Return [X, Y] of the center of cell containing provided text 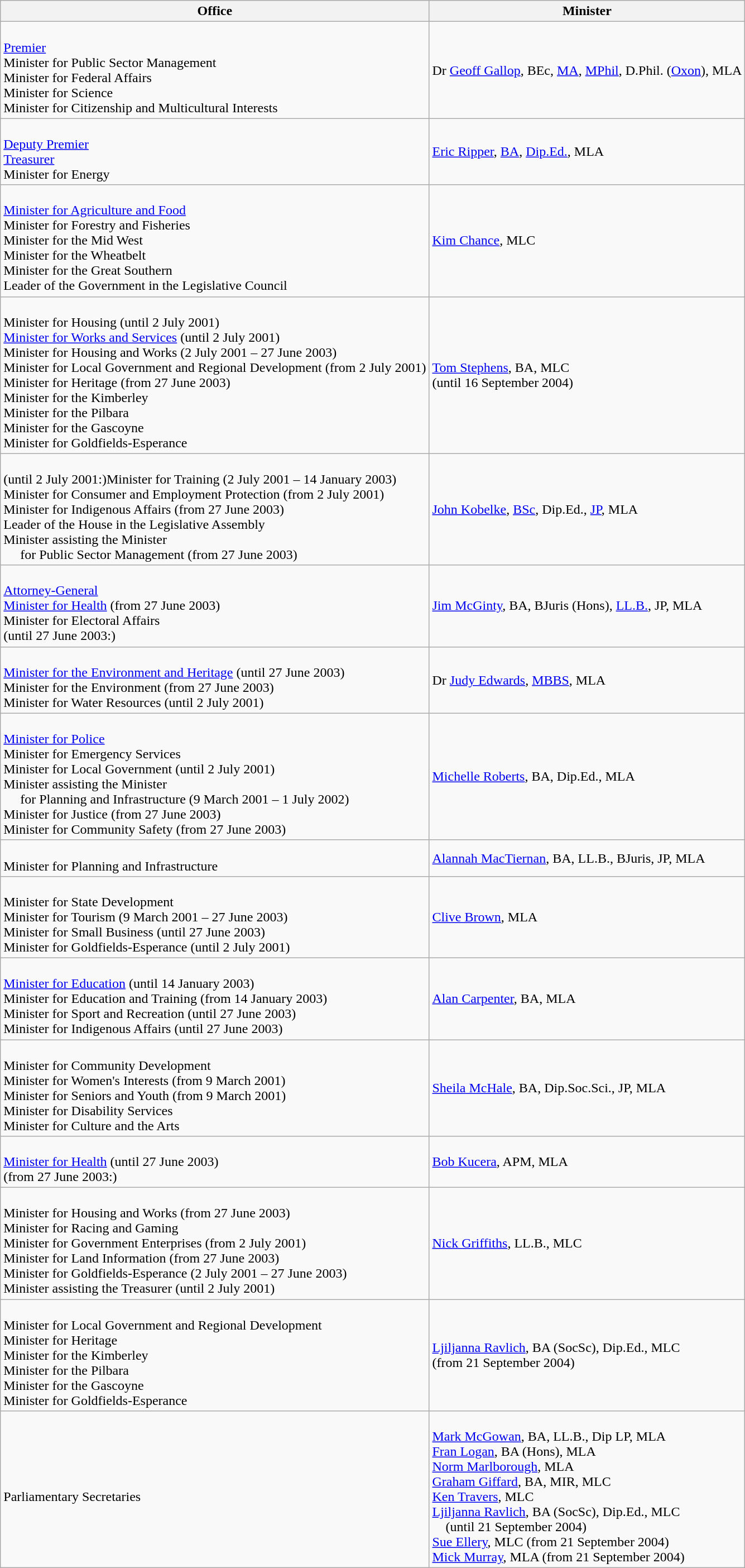
Deputy Premier Treasurer Minister for Energy [215, 152]
Dr Judy Edwards, MBBS, MLA [587, 680]
Bob Kucera, APM, MLA [587, 1162]
Sheila McHale, BA, Dip.Soc.Sci., JP, MLA [587, 1088]
Tom Stephens, BA, MLC(until 16 September 2004) [587, 375]
Office [215, 11]
Nick Griffiths, LL.B., MLC [587, 1244]
Dr Geoff Gallop, BEc, MA, MPhil, D.Phil. (Oxon), MLA [587, 70]
Minister [587, 11]
Alannah MacTiernan, BA, LL.B., BJuris, JP, MLA [587, 858]
Minister for Health (until 27 June 2003)(from 27 June 2003:) [215, 1162]
Clive Brown, MLA [587, 917]
Michelle Roberts, BA, Dip.Ed., MLA [587, 776]
Attorney-General Minister for Health (from 27 June 2003) Minister for Electoral Affairs(until 27 June 2003:) [215, 606]
Jim McGinty, BA, BJuris (Hons), LL.B., JP, MLA [587, 606]
John Kobelke, BSc, Dip.Ed., JP, MLA [587, 509]
Eric Ripper, BA, Dip.Ed., MLA [587, 152]
Minister for Planning and Infrastructure [215, 858]
Alan Carpenter, BA, MLA [587, 998]
Kim Chance, MLC [587, 241]
Parliamentary Secretaries [215, 1490]
Ljiljanna Ravlich, BA (SocSc), Dip.Ed., MLC(from 21 September 2004) [587, 1355]
Premier Minister for Public Sector Management Minister for Federal Affairs Minister for Science Minister for Citizenship and Multicultural Interests [215, 70]
